Extract the [x, y] coordinate from the center of the cell holding the provided text.  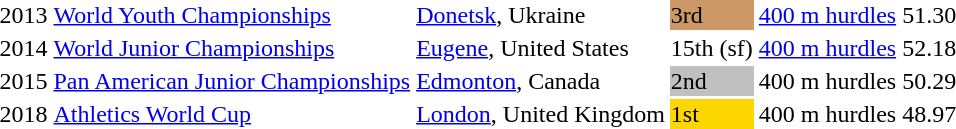
Edmonton, Canada [541, 81]
Athletics World Cup [232, 114]
15th (sf) [712, 48]
World Youth Championships [232, 15]
1st [712, 114]
London, United Kingdom [541, 114]
Donetsk, Ukraine [541, 15]
World Junior Championships [232, 48]
3rd [712, 15]
Eugene, United States [541, 48]
Pan American Junior Championships [232, 81]
2nd [712, 81]
